From the cell containing the given text, extract its center point as [x, y] coordinate. 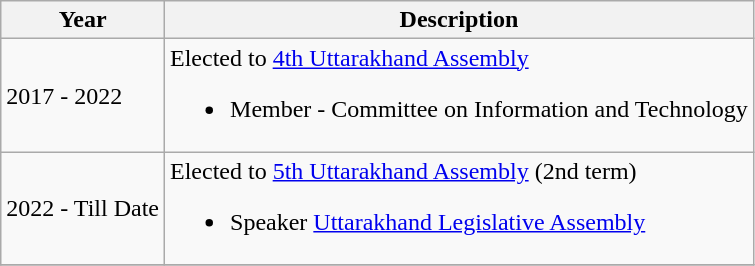
Elected to 5th Uttarakhand Assembly (2nd term)Speaker Uttarakhand Legislative Assembly [460, 208]
2017 - 2022 [83, 96]
Description [460, 20]
Year [83, 20]
Elected to 4th Uttarakhand AssemblyMember - Committee on Information and Technology [460, 96]
2022 - Till Date [83, 208]
